Find where the given text appears and provide that cell's center as (X, Y) coordinate. 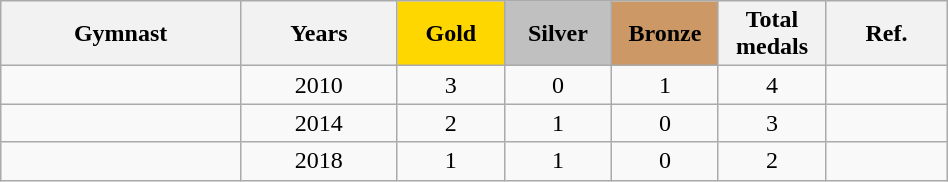
Gymnast (121, 34)
Ref. (887, 34)
Gold (450, 34)
2010 (318, 85)
Silver (558, 34)
4 (772, 85)
2018 (318, 161)
Years (318, 34)
2014 (318, 123)
Total medals (772, 34)
Bronze (664, 34)
